Detect which cell encompasses the target text, then output its [x, y] center coordinate. 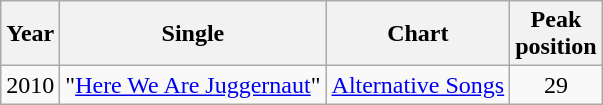
Alternative Songs [418, 85]
Peakposition [556, 34]
Single [193, 34]
Chart [418, 34]
2010 [30, 85]
Year [30, 34]
29 [556, 85]
"Here We Are Juggernaut" [193, 85]
